For the text-containing cell, return its midpoint in (x, y) coordinate format. 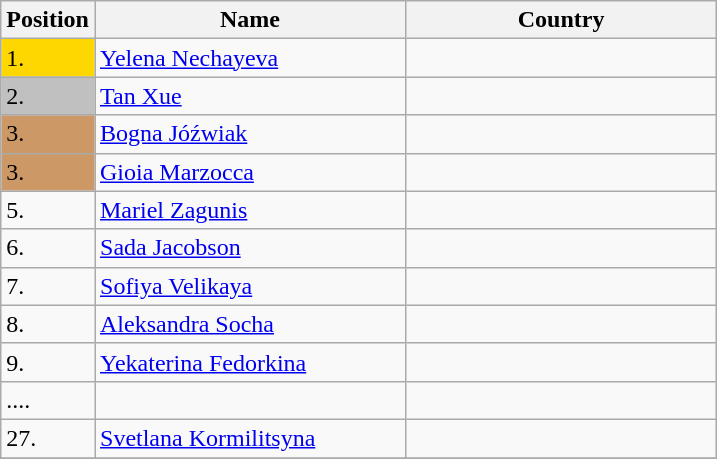
1. (48, 58)
27. (48, 438)
Yekaterina Fedorkina (250, 362)
8. (48, 324)
Yelena Nechayeva (250, 58)
Mariel Zagunis (250, 210)
7. (48, 286)
Aleksandra Socha (250, 324)
Country (562, 20)
Svetlana Kormilitsyna (250, 438)
Sada Jacobson (250, 248)
2. (48, 96)
Gioia Marzocca (250, 172)
Position (48, 20)
.... (48, 400)
6. (48, 248)
Bogna Jóźwiak (250, 134)
Tan Xue (250, 96)
5. (48, 210)
9. (48, 362)
Sofiya Velikaya (250, 286)
Name (250, 20)
